Determine the (x, y) coordinate at the center of the cell enclosing the given text.  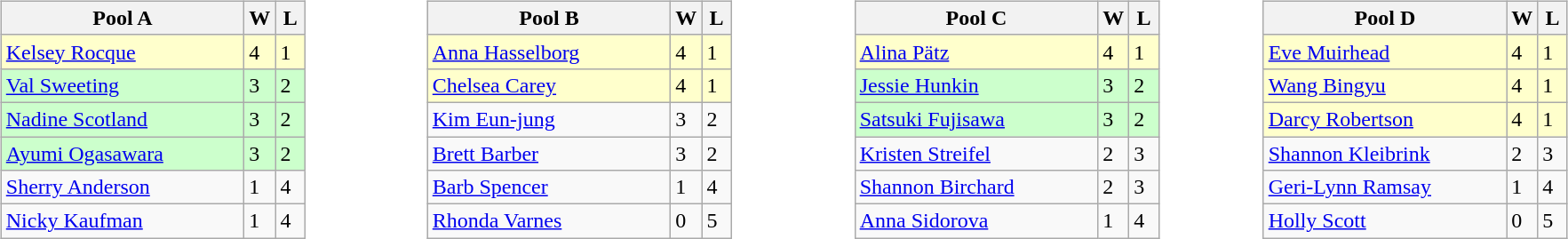
Nadine Scotland (123, 119)
Darcy Robertson (1385, 119)
Pool D (1385, 18)
Chelsea Carey (549, 85)
Brett Barber (549, 154)
Alina Pätz (976, 52)
Kim Eun-jung (549, 119)
Pool B (549, 18)
Shannon Birchard (976, 187)
Satsuki Fujisawa (976, 119)
Rhonda Varnes (549, 221)
Geri-Lynn Ramsay (1385, 187)
Sherry Anderson (123, 187)
Kelsey Rocque (123, 52)
Nicky Kaufman (123, 221)
Ayumi Ogasawara (123, 154)
Eve Muirhead (1385, 52)
Pool A (123, 18)
Shannon Kleibrink (1385, 154)
Anna Hasselborg (549, 52)
Anna Sidorova (976, 221)
Pool C (976, 18)
Wang Bingyu (1385, 85)
Val Sweeting (123, 85)
Holly Scott (1385, 221)
Jessie Hunkin (976, 85)
Kristen Streifel (976, 154)
Barb Spencer (549, 187)
